Search for the cell housing the specified text and yield its [X, Y] center coordinate. 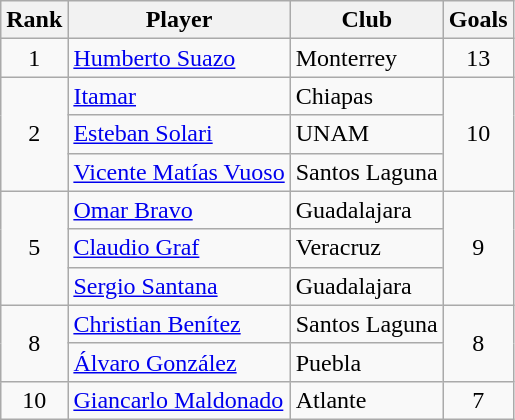
Giancarlo Maldonado [179, 400]
1 [34, 58]
Humberto Suazo [179, 58]
2 [34, 134]
Sergio Santana [179, 286]
Itamar [179, 96]
Veracruz [366, 248]
13 [478, 58]
Rank [34, 20]
Christian Benítez [179, 324]
Vicente Matías Vuoso [179, 172]
Chiapas [366, 96]
Atlante [366, 400]
Puebla [366, 362]
Omar Bravo [179, 210]
Goals [478, 20]
Club [366, 20]
7 [478, 400]
UNAM [366, 134]
Claudio Graf [179, 248]
5 [34, 248]
Álvaro González [179, 362]
Player [179, 20]
Monterrey [366, 58]
Esteban Solari [179, 134]
9 [478, 248]
